Extract the [x, y] coordinate from the center of the cell holding the provided text.  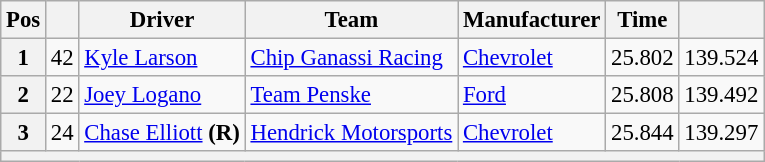
Pos [24, 20]
Team [351, 20]
139.524 [722, 58]
22 [62, 95]
Ford [532, 95]
3 [24, 133]
Time [642, 20]
25.844 [642, 133]
Hendrick Motorsports [351, 133]
Manufacturer [532, 20]
25.808 [642, 95]
2 [24, 95]
1 [24, 58]
139.492 [722, 95]
Team Penske [351, 95]
24 [62, 133]
Driver [162, 20]
139.297 [722, 133]
Chase Elliott (R) [162, 133]
Kyle Larson [162, 58]
Joey Logano [162, 95]
42 [62, 58]
25.802 [642, 58]
Chip Ganassi Racing [351, 58]
